Extract the [x, y] coordinate from the center of the cell holding the provided text.  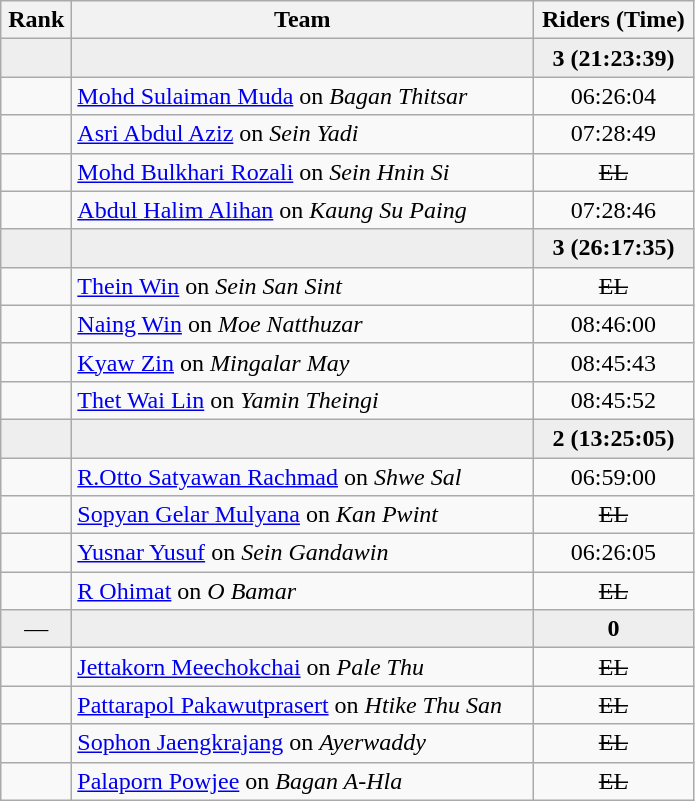
Palaporn Powjee on Bagan A-Hla [302, 781]
0 [614, 629]
Sophon Jaengkrajang on Ayerwaddy [302, 743]
Jettakorn Meechokchai on Pale Thu [302, 667]
Asri Abdul Aziz on Sein Yadi [302, 134]
R.Otto Satyawan Rachmad on Shwe Sal [302, 477]
Mohd Sulaiman Muda on Bagan Thitsar [302, 96]
Team [302, 20]
Rank [36, 20]
3 (21:23:39) [614, 58]
06:59:00 [614, 477]
08:46:00 [614, 324]
2 (13:25:05) [614, 438]
Mohd Bulkhari Rozali on Sein Hnin Si [302, 172]
Abdul Halim Alihan on Kaung Su Paing [302, 210]
3 (26:17:35) [614, 248]
Naing Win on Moe Natthuzar [302, 324]
06:26:05 [614, 553]
Kyaw Zin on Mingalar May [302, 362]
Pattarapol Pakawutprasert on Htike Thu San [302, 705]
08:45:43 [614, 362]
07:28:49 [614, 134]
Sopyan Gelar Mulyana on Kan Pwint [302, 515]
07:28:46 [614, 210]
— [36, 629]
Yusnar Yusuf on Sein Gandawin [302, 553]
Thet Wai Lin on Yamin Theingi [302, 400]
06:26:04 [614, 96]
R Ohimat on O Bamar [302, 591]
Riders (Time) [614, 20]
Thein Win on Sein San Sint [302, 286]
08:45:52 [614, 400]
